Output the [x, y] coordinate of the center of the cell containing the given text.  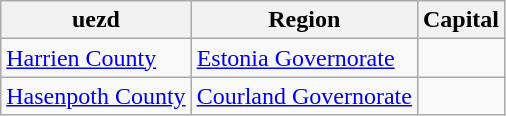
Estonia Governorate [304, 58]
Hasenpoth County [96, 96]
Region [304, 20]
Capital [460, 20]
Courland Governorate [304, 96]
Harrien County [96, 58]
uezd [96, 20]
